Output the (x, y) coordinate of the center of the cell containing the given text.  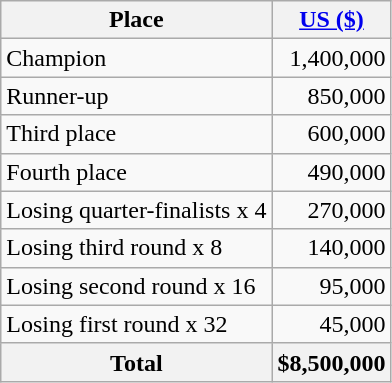
Place (136, 20)
Total (136, 362)
$8,500,000 (332, 362)
Losing first round x 32 (136, 324)
1,400,000 (332, 58)
850,000 (332, 96)
Losing third round x 8 (136, 248)
Fourth place (136, 172)
Runner-up (136, 96)
Losing quarter-finalists x 4 (136, 210)
270,000 (332, 210)
US ($) (332, 20)
140,000 (332, 248)
Losing second round x 16 (136, 286)
600,000 (332, 134)
Champion (136, 58)
95,000 (332, 286)
490,000 (332, 172)
45,000 (332, 324)
Third place (136, 134)
